Output the [X, Y] coordinate of the center of the cell containing the given text.  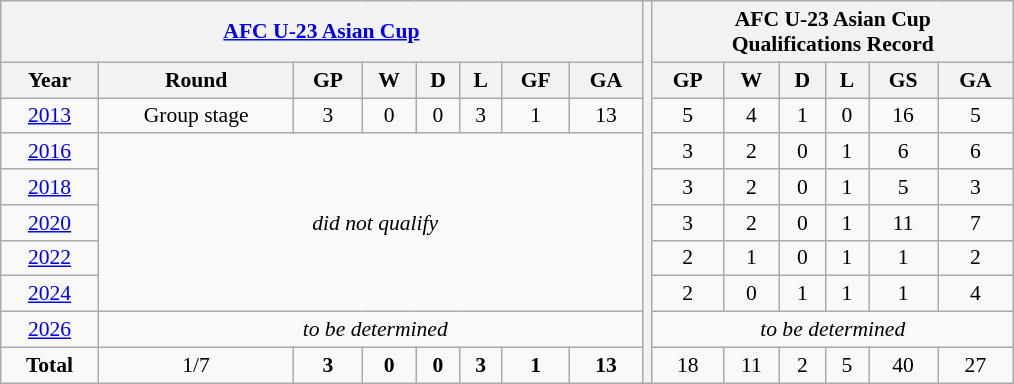
Total [50, 365]
2026 [50, 330]
18 [688, 365]
16 [904, 116]
GF [536, 80]
GS [904, 80]
2024 [50, 294]
1/7 [196, 365]
7 [976, 223]
AFC U-23 Asian Cup Qualifications Record [832, 32]
2013 [50, 116]
2022 [50, 258]
Year [50, 80]
Round [196, 80]
AFC U-23 Asian Cup [322, 32]
2016 [50, 152]
2018 [50, 187]
did not qualify [375, 223]
40 [904, 365]
Group stage [196, 116]
2020 [50, 223]
27 [976, 365]
